Locate the cell with the specified text and output its [X, Y] center coordinate. 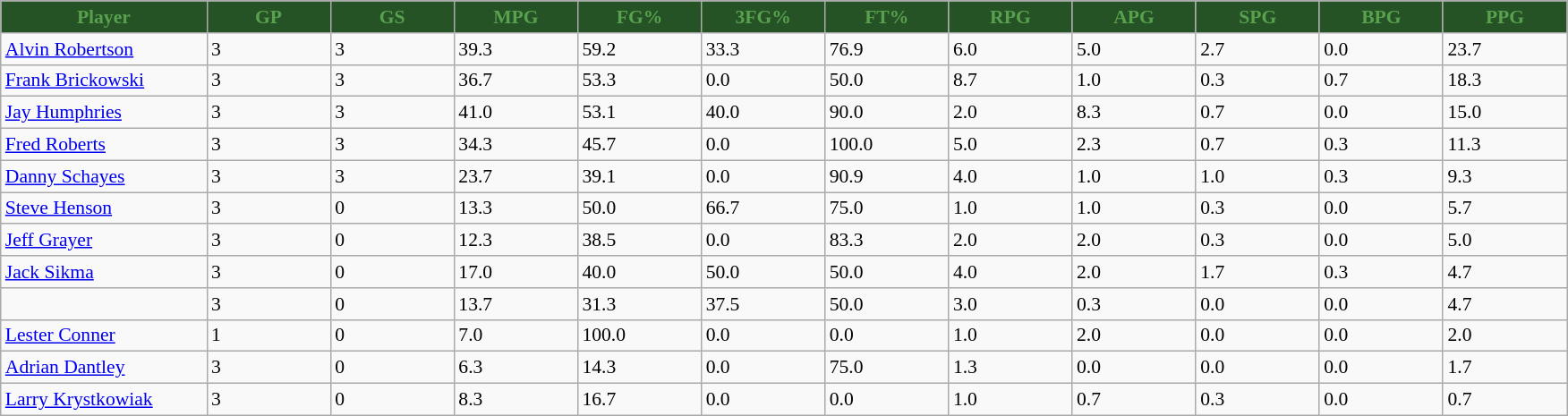
13.3 [516, 208]
2.3 [1134, 145]
Jack Sikma [104, 272]
66.7 [763, 208]
PPG [1504, 17]
1 [268, 335]
53.1 [639, 113]
6.0 [1010, 49]
Frank Brickowski [104, 81]
APG [1134, 17]
14.3 [639, 368]
Alvin Robertson [104, 49]
6.3 [516, 368]
41.0 [516, 113]
90.9 [887, 176]
1.3 [1010, 368]
FG% [639, 17]
Adrian Dantley [104, 368]
39.1 [639, 176]
90.0 [887, 113]
37.5 [763, 304]
MPG [516, 17]
3.0 [1010, 304]
76.9 [887, 49]
18.3 [1504, 81]
SPG [1257, 17]
GP [268, 17]
Lester Conner [104, 335]
33.3 [763, 49]
Danny Schayes [104, 176]
Jay Humphries [104, 113]
31.3 [639, 304]
Player [104, 17]
83.3 [887, 241]
17.0 [516, 272]
8.7 [1010, 81]
Steve Henson [104, 208]
5.7 [1504, 208]
7.0 [516, 335]
15.0 [1504, 113]
Larry Krystkowiak [104, 400]
45.7 [639, 145]
12.3 [516, 241]
11.3 [1504, 145]
FT% [887, 17]
GS [392, 17]
13.7 [516, 304]
2.7 [1257, 49]
59.2 [639, 49]
3FG% [763, 17]
BPG [1381, 17]
RPG [1010, 17]
38.5 [639, 241]
9.3 [1504, 176]
39.3 [516, 49]
16.7 [639, 400]
34.3 [516, 145]
Fred Roberts [104, 145]
53.3 [639, 81]
36.7 [516, 81]
Jeff Grayer [104, 241]
